Capture the cell that displays the provided text and extract its (x, y) central coordinate. 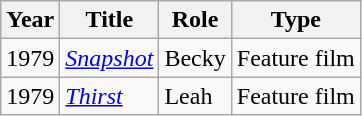
Year (30, 20)
Leah (195, 96)
Role (195, 20)
Type (296, 20)
Title (110, 20)
Snapshot (110, 58)
Becky (195, 58)
Thirst (110, 96)
